Scan for the cell matching the given text and deliver its [x, y] coordinate at center. 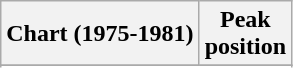
Peakposition [245, 34]
Chart (1975-1981) [100, 34]
